Pinpoint the cell where the given text exists, returning its (x, y) midpoint coordinate. 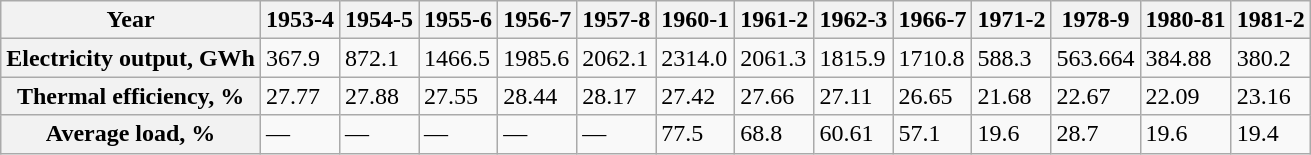
19.4 (1270, 134)
384.88 (1186, 58)
588.3 (1012, 58)
1710.8 (932, 58)
2061.3 (774, 58)
380.2 (1270, 58)
27.42 (696, 96)
1978-9 (1096, 20)
27.88 (380, 96)
27.66 (774, 96)
28.7 (1096, 134)
Average load, % (131, 134)
1985.6 (538, 58)
367.9 (300, 58)
563.664 (1096, 58)
21.68 (1012, 96)
Thermal efficiency, % (131, 96)
1954-5 (380, 20)
1956-7 (538, 20)
28.44 (538, 96)
60.61 (854, 134)
68.8 (774, 134)
1815.9 (854, 58)
23.16 (1270, 96)
27.77 (300, 96)
2062.1 (616, 58)
1966-7 (932, 20)
Electricity output, GWh (131, 58)
1953-4 (300, 20)
22.09 (1186, 96)
Year (131, 20)
1955-6 (458, 20)
27.11 (854, 96)
77.5 (696, 134)
28.17 (616, 96)
1971-2 (1012, 20)
2314.0 (696, 58)
872.1 (380, 58)
1961-2 (774, 20)
26.65 (932, 96)
1960-1 (696, 20)
1957-8 (616, 20)
27.55 (458, 96)
1980-81 (1186, 20)
1466.5 (458, 58)
1962-3 (854, 20)
1981-2 (1270, 20)
57.1 (932, 134)
22.67 (1096, 96)
